Capture the cell that displays the provided text and extract its [X, Y] central coordinate. 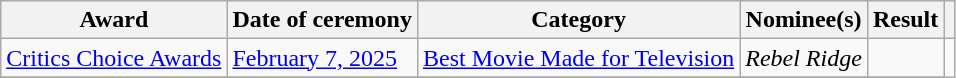
Award [114, 20]
Category [578, 20]
Nominee(s) [804, 20]
Result [905, 20]
February 7, 2025 [322, 58]
Rebel Ridge [804, 58]
Date of ceremony [322, 20]
Critics Choice Awards [114, 58]
Best Movie Made for Television [578, 58]
